Provide the (x, y) coordinate of the cell's center where the given text is located.  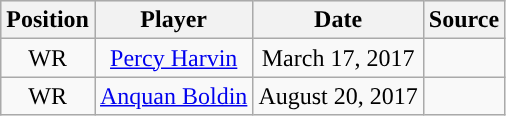
Position (48, 20)
Player (173, 20)
Source (464, 20)
Percy Harvin (173, 58)
March 17, 2017 (338, 58)
Date (338, 20)
Anquan Boldin (173, 96)
August 20, 2017 (338, 96)
